Detect which cell encompasses the target text, then output its [X, Y] center coordinate. 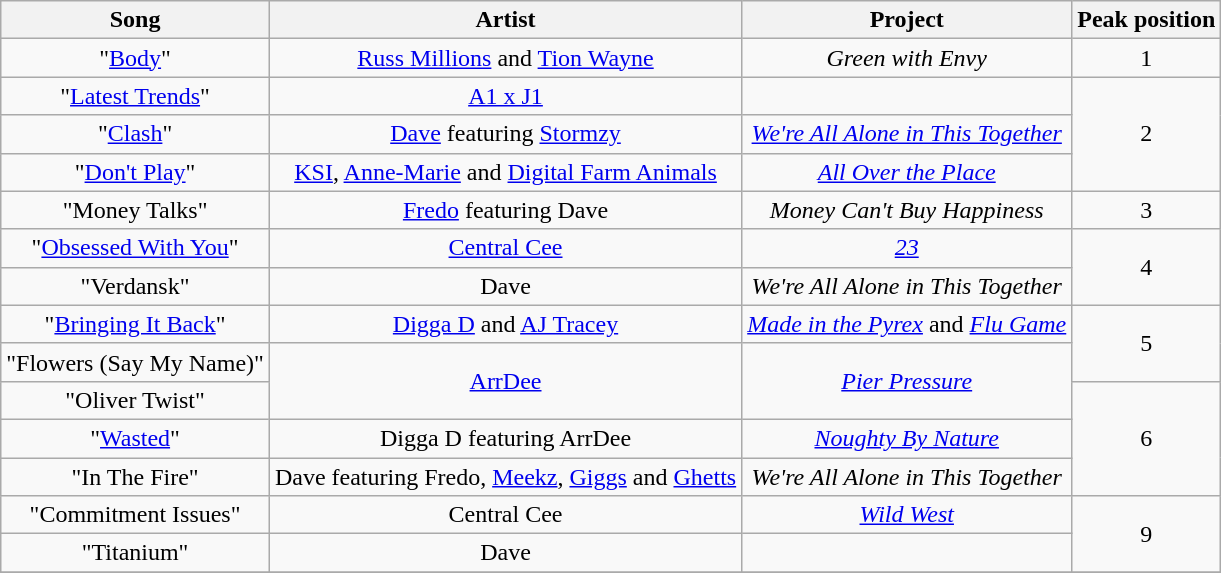
2 [1146, 134]
Money Can't Buy Happiness [907, 210]
Artist [505, 20]
Song [136, 20]
All Over the Place [907, 172]
"Clash" [136, 134]
Peak position [1146, 20]
"Body" [136, 58]
"Bringing It Back" [136, 324]
Wild West [907, 515]
"Wasted" [136, 438]
"Oliver Twist" [136, 400]
Digga D featuring ArrDee [505, 438]
"Don't Play" [136, 172]
Project [907, 20]
23 [907, 248]
"Verdansk" [136, 286]
6 [1146, 438]
Dave featuring Stormzy [505, 134]
"Obsessed With You" [136, 248]
ArrDee [505, 381]
3 [1146, 210]
1 [1146, 58]
"Commitment Issues" [136, 515]
Russ Millions and Tion Wayne [505, 58]
4 [1146, 267]
9 [1146, 534]
A1 x J1 [505, 96]
Fredo featuring Dave [505, 210]
KSI, Anne-Marie and Digital Farm Animals [505, 172]
"In The Fire" [136, 477]
5 [1146, 343]
"Latest Trends" [136, 96]
Pier Pressure [907, 381]
Green with Envy [907, 58]
"Titanium" [136, 553]
"Flowers (Say My Name)" [136, 362]
Dave featuring Fredo, Meekz, Giggs and Ghetts [505, 477]
Made in the Pyrex and Flu Game [907, 324]
Noughty By Nature [907, 438]
"Money Talks" [136, 210]
Digga D and AJ Tracey [505, 324]
